Output the [X, Y] coordinate of the center of the cell containing the given text.  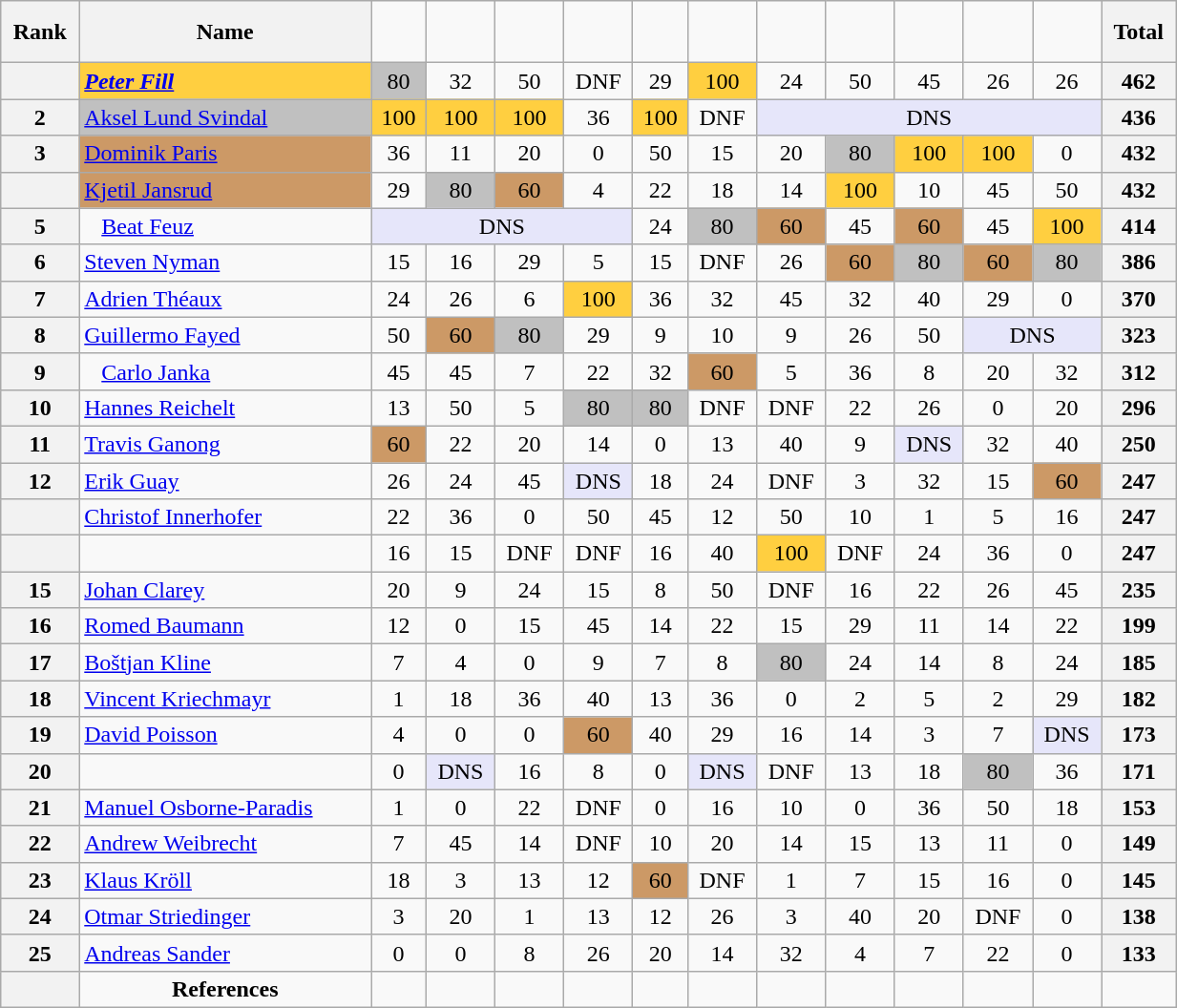
23 [40, 880]
Manuel Osborne-Paradis [225, 808]
25 [40, 953]
Romed Baumann [225, 626]
References [225, 989]
21 [40, 808]
414 [1139, 226]
Adrien Théaux [225, 299]
182 [1139, 699]
386 [1139, 262]
Guillermo Fayed [225, 335]
370 [1139, 299]
Erik Guay [225, 480]
Boštjan Kline [225, 662]
Klaus Kröll [225, 880]
Vincent Kriechmayr [225, 699]
David Poisson [225, 735]
Carlo Janka [225, 371]
171 [1139, 771]
312 [1139, 371]
133 [1139, 953]
Beat Feuz [225, 226]
Johan Clarey [225, 590]
Hannes Reichelt [225, 408]
Andreas Sander [225, 953]
296 [1139, 408]
Total [1139, 32]
436 [1139, 117]
17 [40, 662]
Peter Fill [225, 81]
235 [1139, 590]
19 [40, 735]
Christof Innerhofer [225, 517]
Otmar Striedinger [225, 916]
138 [1139, 916]
Andrew Weibrecht [225, 844]
145 [1139, 880]
Dominik Paris [225, 154]
185 [1139, 662]
153 [1139, 808]
250 [1139, 444]
Kjetil Jansrud [225, 190]
Name [225, 32]
462 [1139, 81]
199 [1139, 626]
323 [1139, 335]
Aksel Lund Svindal [225, 117]
149 [1139, 844]
Steven Nyman [225, 262]
Travis Ganong [225, 444]
Rank [40, 32]
173 [1139, 735]
